Return the [x, y] coordinate for the center point of the cell that contains the specified text.  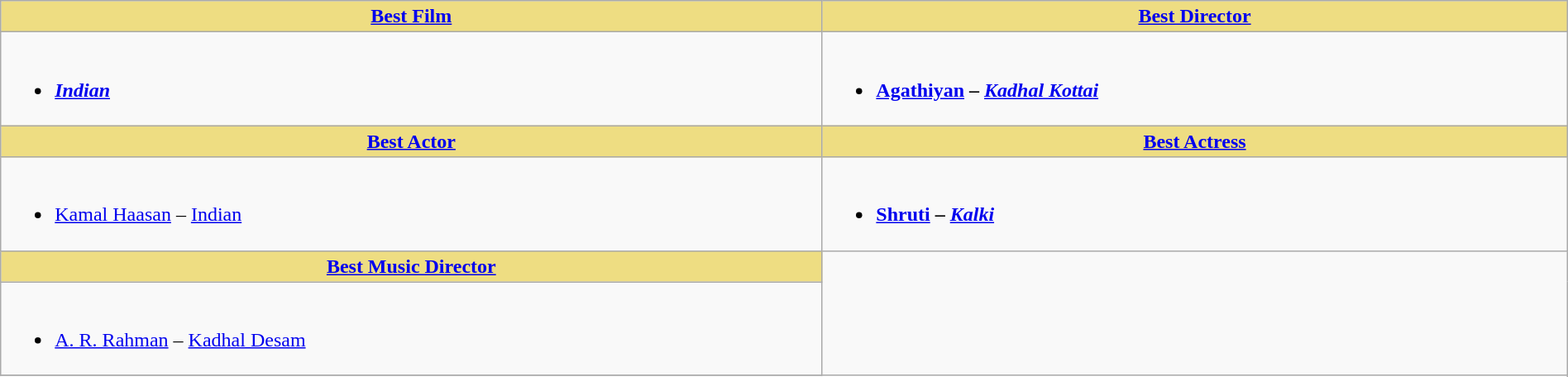
Indian [412, 79]
Agathiyan – Kadhal Kottai [1194, 79]
Shruti – Kalki [1194, 203]
Best Music Director [412, 266]
A. R. Rahman – Kadhal Desam [412, 329]
Kamal Haasan – Indian [412, 203]
Best Director [1194, 17]
Best Actor [412, 141]
Best Actress [1194, 141]
Best Film [412, 17]
